Output the [x, y] coordinate of the center of the cell containing the given text.  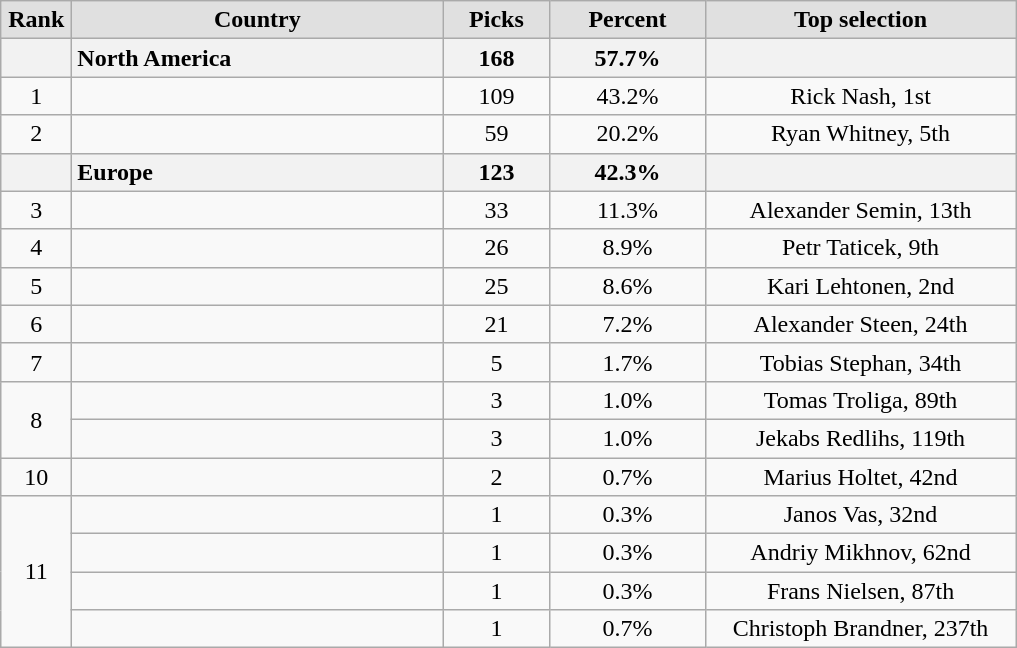
Kari Lehtonen, 2nd [860, 286]
109 [496, 96]
42.3% [628, 172]
123 [496, 172]
8.9% [628, 248]
Andriy Mikhnov, 62nd [860, 553]
Top selection [860, 20]
168 [496, 58]
Europe [258, 172]
Marius Holtet, 42nd [860, 477]
Jekabs Redlihs, 119th [860, 438]
57.7% [628, 58]
Rick Nash, 1st [860, 96]
Country [258, 20]
8 [36, 419]
Ryan Whitney, 5th [860, 134]
33 [496, 210]
7 [36, 362]
43.2% [628, 96]
Tomas Troliga, 89th [860, 400]
Christoph Brandner, 237th [860, 629]
Petr Taticek, 9th [860, 248]
Rank [36, 20]
8.6% [628, 286]
26 [496, 248]
Alexander Semin, 13th [860, 210]
21 [496, 324]
7.2% [628, 324]
11 [36, 572]
North America [258, 58]
1.7% [628, 362]
6 [36, 324]
20.2% [628, 134]
10 [36, 477]
59 [496, 134]
Alexander Steen, 24th [860, 324]
Tobias Stephan, 34th [860, 362]
11.3% [628, 210]
Janos Vas, 32nd [860, 515]
Percent [628, 20]
Picks [496, 20]
25 [496, 286]
4 [36, 248]
Frans Nielsen, 87th [860, 591]
